From the cell containing the given text, extract its center point as (X, Y) coordinate. 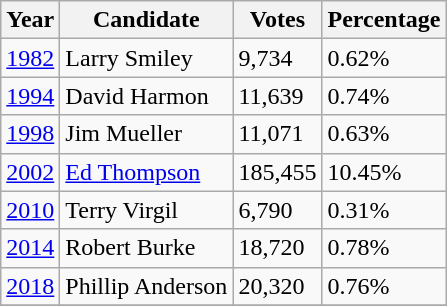
1982 (30, 58)
0.62% (384, 58)
10.45% (384, 172)
6,790 (278, 210)
2018 (30, 286)
David Harmon (146, 96)
Robert Burke (146, 248)
Year (30, 20)
2014 (30, 248)
Phillip Anderson (146, 286)
1998 (30, 134)
0.76% (384, 286)
18,720 (278, 248)
Ed Thompson (146, 172)
0.31% (384, 210)
9,734 (278, 58)
Votes (278, 20)
11,639 (278, 96)
2010 (30, 210)
Larry Smiley (146, 58)
1994 (30, 96)
Candidate (146, 20)
0.74% (384, 96)
Jim Mueller (146, 134)
11,071 (278, 134)
0.63% (384, 134)
Percentage (384, 20)
Terry Virgil (146, 210)
0.78% (384, 248)
185,455 (278, 172)
2002 (30, 172)
20,320 (278, 286)
